Return the [X, Y] coordinate for the center point of the cell that contains the specified text.  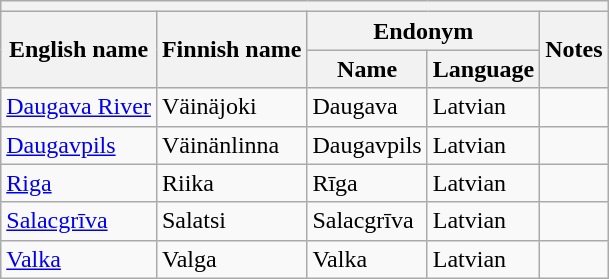
Väinänlinna [231, 145]
Name [367, 69]
Valga [231, 259]
Language [483, 69]
Riga [79, 183]
Notes [574, 50]
Riika [231, 183]
Endonym [424, 31]
Salatsi [231, 221]
Daugava [367, 107]
Daugava River [79, 107]
Väinäjoki [231, 107]
English name [79, 50]
Rīga [367, 183]
Finnish name [231, 50]
